From the cell containing the given text, extract its center point as (X, Y) coordinate. 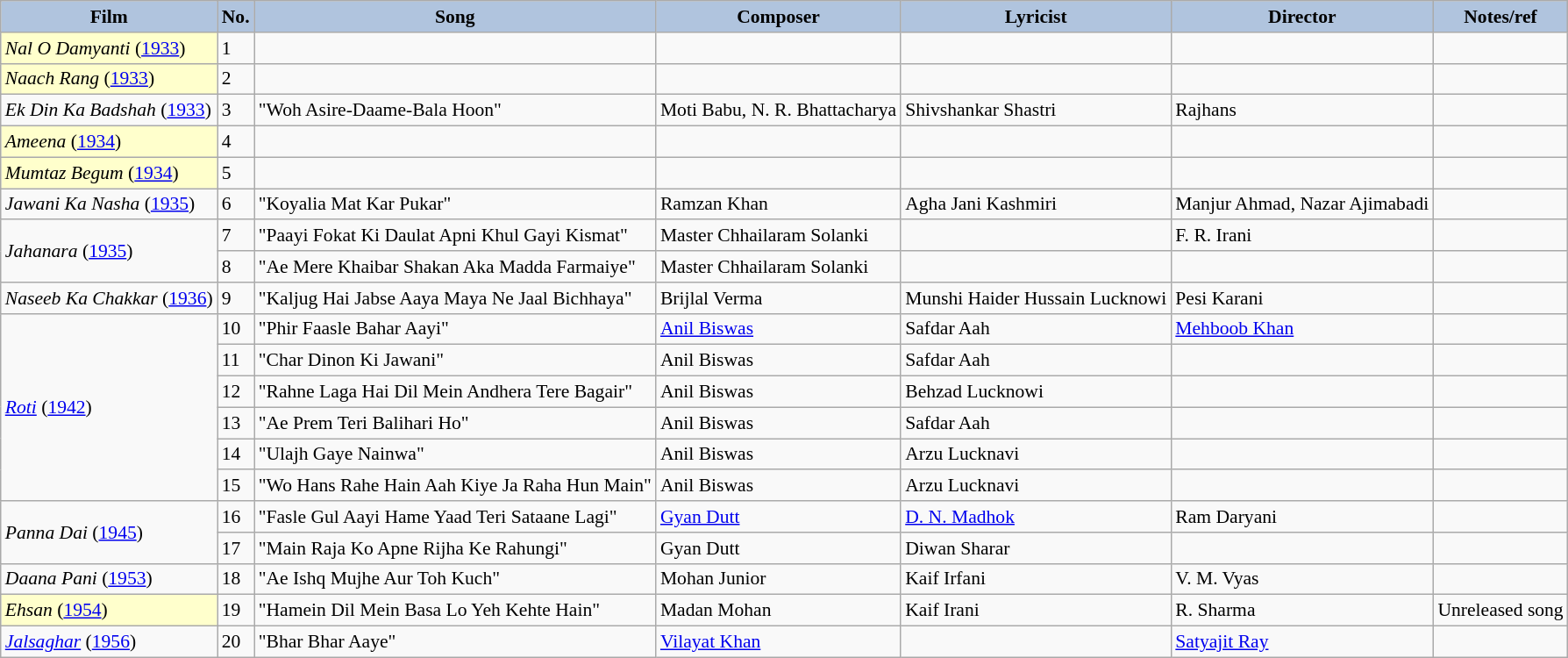
Notes/ref (1500, 17)
Pesi Karani (1301, 298)
Naseeb Ka Chakkar (1936) (109, 298)
Lyricist (1036, 17)
"Ae Prem Teri Balihari Ho" (455, 423)
Panna Dai (1945) (109, 532)
"Kaljug Hai Jabse Aaya Maya Ne Jaal Bichhaya" (455, 298)
4 (236, 142)
"Main Raja Ko Apne Rijha Ke Rahungi" (455, 548)
"Char Dinon Ki Jawani" (455, 361)
"Paayi Fokat Ki Daulat Apni Khul Gayi Kismat" (455, 236)
Rajhans (1301, 111)
16 (236, 517)
"Koyalia Mat Kar Pukar" (455, 204)
Kaif Irani (1036, 611)
Director (1301, 17)
9 (236, 298)
No. (236, 17)
10 (236, 329)
12 (236, 392)
Ameena (1934) (109, 142)
R. Sharma (1301, 611)
14 (236, 454)
Moti Babu, N. R. Bhattacharya (779, 111)
"Fasle Gul Aayi Hame Yaad Teri Sataane Lagi" (455, 517)
D. N. Madhok (1036, 517)
Nal O Damyanti (1933) (109, 48)
Mumtaz Begum (1934) (109, 173)
Jawani Ka Nasha (1935) (109, 204)
6 (236, 204)
"Hamein Dil Mein Basa Lo Yeh Kehte Hain" (455, 611)
3 (236, 111)
Vilayat Khan (779, 642)
"Rahne Laga Hai Dil Mein Andhera Tere Bagair" (455, 392)
1 (236, 48)
19 (236, 611)
11 (236, 361)
7 (236, 236)
Agha Jani Kashmiri (1036, 204)
Film (109, 17)
Diwan Sharar (1036, 548)
Brijlal Verma (779, 298)
Kaif Irfani (1036, 579)
13 (236, 423)
Ram Daryani (1301, 517)
V. M. Vyas (1301, 579)
"Ulajh Gaye Nainwa" (455, 454)
Daana Pani (1953) (109, 579)
F. R. Irani (1301, 236)
"Ae Mere Khaibar Shakan Aka Madda Farmaiye" (455, 267)
"Woh Asire-Daame-Bala Hoon" (455, 111)
Munshi Haider Hussain Lucknowi (1036, 298)
17 (236, 548)
18 (236, 579)
"Ae Ishq Mujhe Aur Toh Kuch" (455, 579)
Roti (1942) (109, 407)
Jahanara (1935) (109, 251)
Satyajit Ray (1301, 642)
Mehboob Khan (1301, 329)
15 (236, 486)
20 (236, 642)
Jalsaghar (1956) (109, 642)
"Phir Faasle Bahar Aayi" (455, 329)
Unreleased song (1500, 611)
Shivshankar Shastri (1036, 111)
Mohan Junior (779, 579)
Ramzan Khan (779, 204)
Manjur Ahmad, Nazar Ajimabadi (1301, 204)
Behzad Lucknowi (1036, 392)
Composer (779, 17)
Song (455, 17)
Ek Din Ka Badshah (1933) (109, 111)
Ehsan (1954) (109, 611)
Madan Mohan (779, 611)
"Wo Hans Rahe Hain Aah Kiye Ja Raha Hun Main" (455, 486)
Naach Rang (1933) (109, 79)
8 (236, 267)
"Bhar Bhar Aaye" (455, 642)
5 (236, 173)
2 (236, 79)
